Provide the [x, y] coordinate of the cell's center where the given text is located.  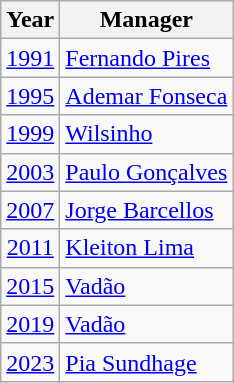
2023 [30, 362]
Ademar Fonseca [146, 96]
Kleiton Lima [146, 248]
Year [30, 20]
1995 [30, 96]
Jorge Barcellos [146, 210]
2003 [30, 172]
1991 [30, 58]
2007 [30, 210]
Paulo Gonçalves [146, 172]
Pia Sundhage [146, 362]
1999 [30, 134]
2019 [30, 324]
Manager [146, 20]
Wilsinho [146, 134]
2015 [30, 286]
2011 [30, 248]
Fernando Pires [146, 58]
